Identify which cell holds the provided text, then report its (x, y) central coordinate. 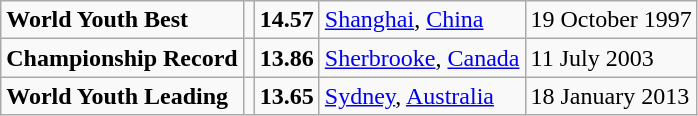
13.65 (286, 96)
World Youth Best (122, 20)
Sherbrooke, Canada (422, 58)
14.57 (286, 20)
18 January 2013 (611, 96)
13.86 (286, 58)
11 July 2003 (611, 58)
Championship Record (122, 58)
World Youth Leading (122, 96)
Shanghai, China (422, 20)
19 October 1997 (611, 20)
Sydney, Australia (422, 96)
